From the cell containing the given text, extract its center point as [X, Y] coordinate. 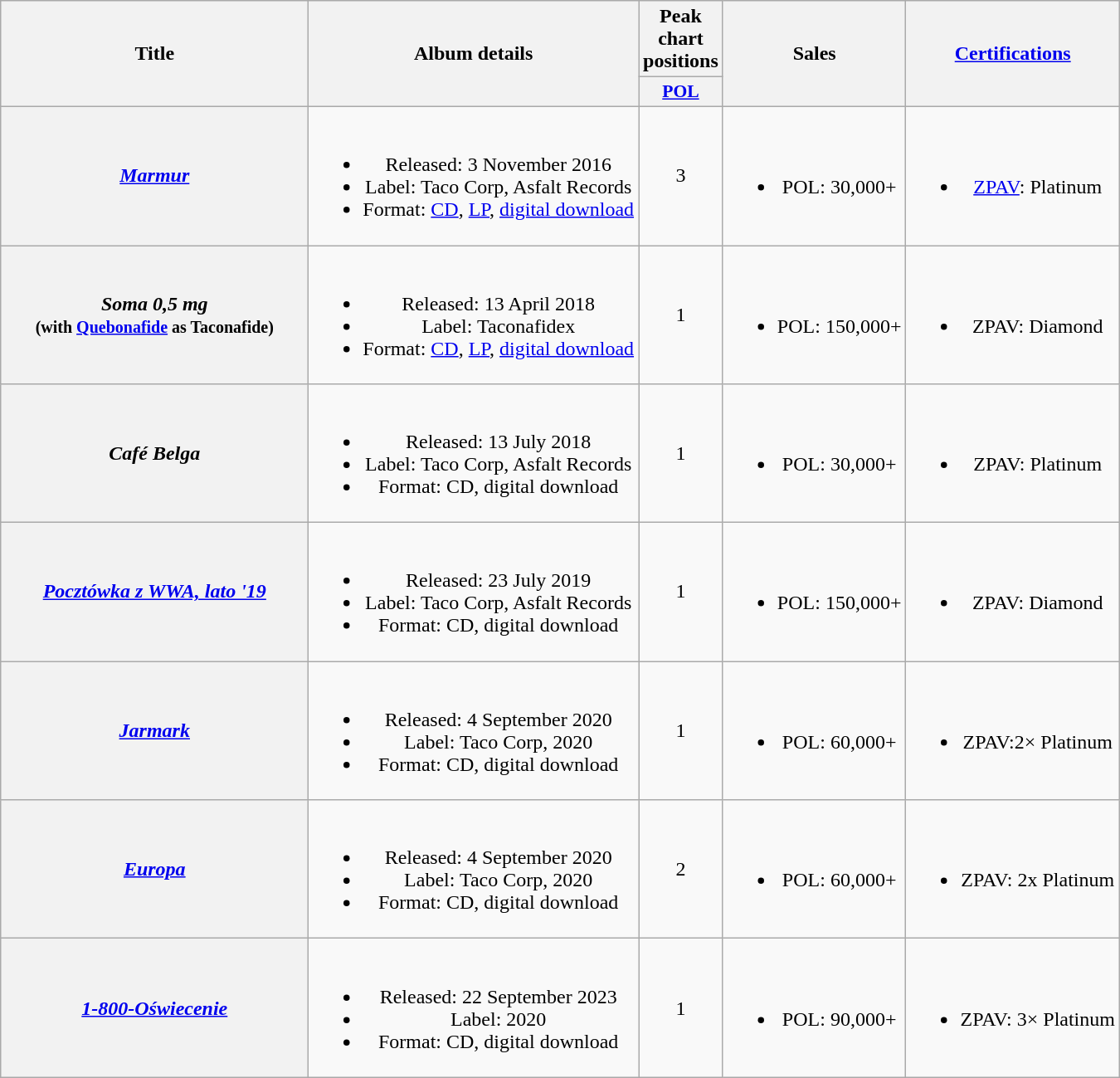
ZPAV: 3× Platinum [1013, 1007]
Pocztówka z WWA, lato '19 [154, 593]
POL [681, 92]
Released: 3 November 2016Label: Taco Corp, Asfalt RecordsFormat: CD, LP, digital download [474, 176]
Released: 13 July 2018Label: Taco Corp, Asfalt RecordsFormat: CD, digital download [474, 453]
1-800-Oświecenie [154, 1007]
2 [681, 870]
Marmur [154, 176]
3 [681, 176]
ZPAV: 2x Platinum [1013, 870]
Released: 13 April 2018Label: TaconafidexFormat: CD, LP, digital download [474, 315]
Released: 23 July 2019Label: Taco Corp, Asfalt RecordsFormat: CD, digital download [474, 593]
Soma 0,5 mg(with Quebonafide as Taconafide) [154, 315]
POL: 90,000+ [815, 1007]
Sales [815, 54]
ZPAV:2× Platinum [1013, 730]
Jarmark [154, 730]
Released: 22 September 2023Label: 2020Format: CD, digital download [474, 1007]
Title [154, 54]
Europa [154, 870]
Peak chart positions [681, 39]
Café Belga [154, 453]
Album details [474, 54]
Certifications [1013, 54]
